Output the [X, Y] coordinate of the center of the cell containing the given text.  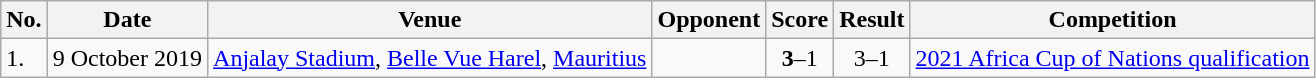
Anjalay Stadium, Belle Vue Harel, Mauritius [430, 58]
Venue [430, 20]
Date [127, 20]
2021 Africa Cup of Nations qualification [1112, 58]
9 October 2019 [127, 58]
No. [24, 20]
Score [800, 20]
Opponent [709, 20]
Competition [1112, 20]
1. [24, 58]
Result [872, 20]
